Capture the cell that displays the provided text and extract its [X, Y] central coordinate. 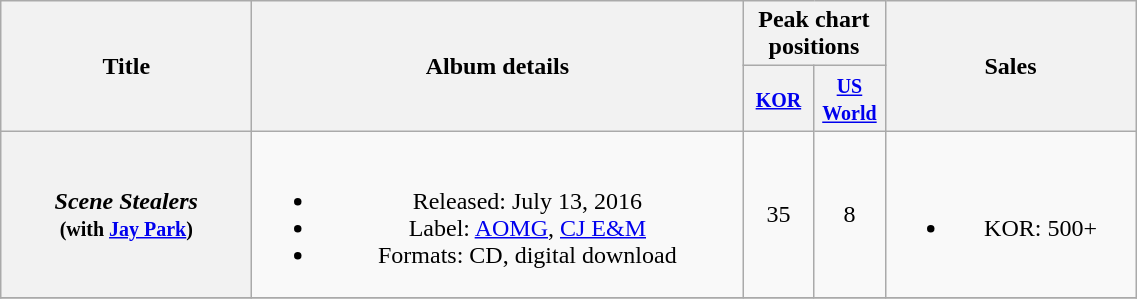
35 [778, 214]
Album details [498, 66]
Released: July 13, 2016Label: AOMG, CJ E&MFormats: CD, digital download [498, 214]
Peak chart positions [814, 34]
US World [850, 98]
Title [126, 66]
Sales [1010, 66]
Scene Stealers (with Jay Park) [126, 214]
KOR: 500+ [1010, 214]
8 [850, 214]
KOR [778, 98]
